Find where the given text appears and provide that cell's center as [x, y] coordinate. 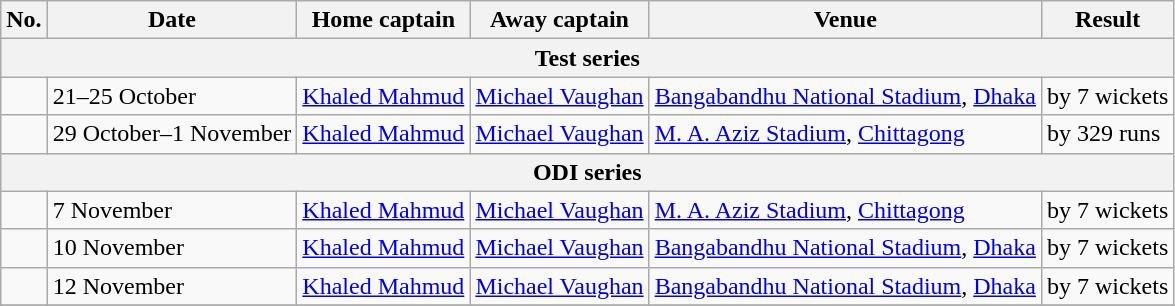
Result [1107, 20]
Venue [845, 20]
21–25 October [172, 96]
Date [172, 20]
Test series [588, 58]
Home captain [384, 20]
by 329 runs [1107, 134]
ODI series [588, 172]
Away captain [560, 20]
No. [24, 20]
12 November [172, 286]
10 November [172, 248]
7 November [172, 210]
29 October–1 November [172, 134]
